Find where the given text appears and provide that cell's center as (X, Y) coordinate. 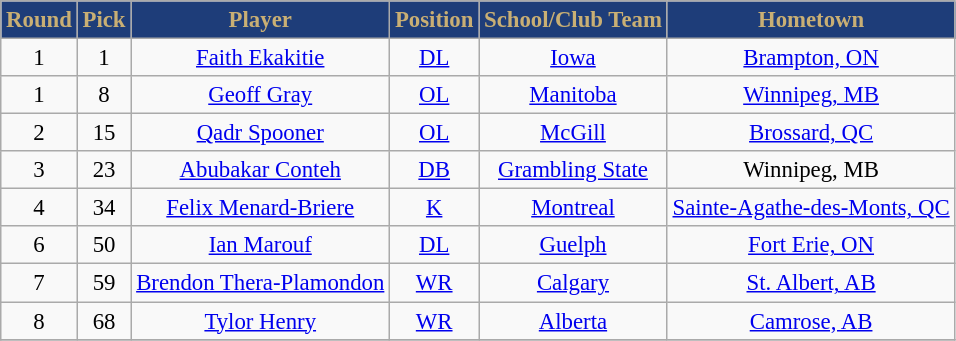
Sainte-Agathe-des-Monts, QC (811, 208)
3 (39, 170)
Tylor Henry (260, 321)
Camrose, AB (811, 321)
68 (104, 321)
Felix Menard-Briere (260, 208)
Calgary (573, 283)
St. Albert, AB (811, 283)
50 (104, 245)
Alberta (573, 321)
7 (39, 283)
Guelph (573, 245)
Geoff Gray (260, 95)
Iowa (573, 58)
Qadr Spooner (260, 133)
Brampton, ON (811, 58)
School/Club Team (573, 20)
Fort Erie, ON (811, 245)
34 (104, 208)
15 (104, 133)
2 (39, 133)
Montreal (573, 208)
4 (39, 208)
Abubakar Conteh (260, 170)
Hometown (811, 20)
K (434, 208)
Grambling State (573, 170)
6 (39, 245)
Round (39, 20)
Manitoba (573, 95)
Faith Ekakitie (260, 58)
Brossard, QC (811, 133)
Brendon Thera-Plamondon (260, 283)
Player (260, 20)
McGill (573, 133)
Position (434, 20)
Ian Marouf (260, 245)
23 (104, 170)
DB (434, 170)
Pick (104, 20)
59 (104, 283)
